Scan for the cell matching the given text and deliver its [X, Y] coordinate at center. 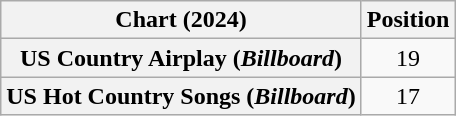
Chart (2024) [181, 20]
Position [408, 20]
19 [408, 58]
US Country Airplay (Billboard) [181, 58]
US Hot Country Songs (Billboard) [181, 96]
17 [408, 96]
